From the cell containing the given text, extract its center point as [X, Y] coordinate. 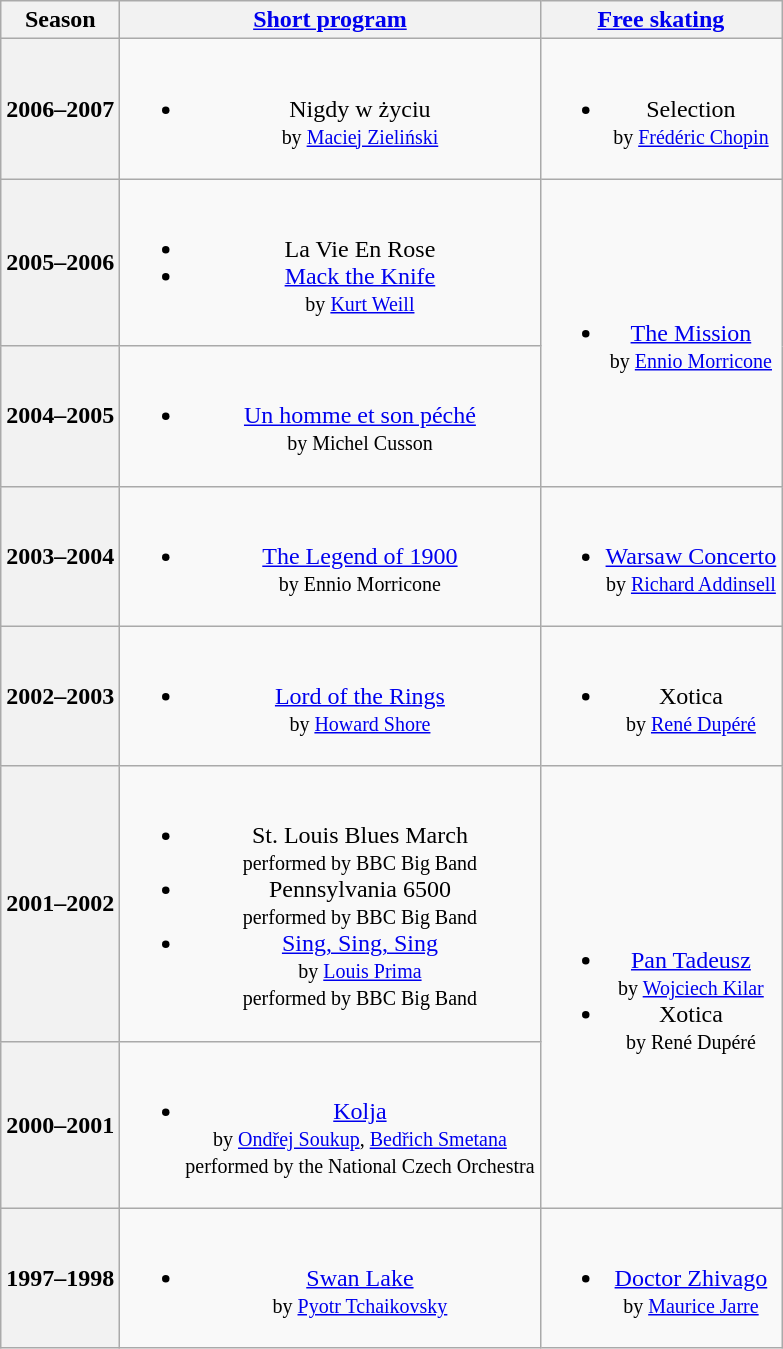
Season [60, 20]
Kolja by Ondřej Soukup, Bedřich Smetana performed by the National Czech Orchestra [330, 1124]
Lord of the Rings by Howard Shore [330, 696]
The Mission by Ennio Morricone [661, 332]
Warsaw Concerto by Richard Addinsell [661, 556]
1997–1998 [60, 1278]
Short program [330, 20]
Xotica by René Dupéré [661, 696]
Free skating [661, 20]
Doctor Zhivago by Maurice Jarre [661, 1278]
2000–2001 [60, 1124]
2002–2003 [60, 696]
2006–2007 [60, 109]
St. Louis Blues March performed by BBC Big Band Pennsylvania 6500 performed by BBC Big Band Sing, Sing, Sing by Louis Prima performed by BBC Big Band [330, 904]
Nigdy w życiu by Maciej Zieliński [330, 109]
2004–2005 [60, 416]
The Legend of 1900 by Ennio Morricone [330, 556]
2001–2002 [60, 904]
2005–2006 [60, 262]
Un homme et son péché by Michel Cusson [330, 416]
Pan Tadeusz by Wojciech Kilar Xotica by René Dupéré [661, 987]
2003–2004 [60, 556]
Selection by Frédéric Chopin [661, 109]
La Vie En RoseMack the Knife by Kurt Weill [330, 262]
Swan Lake by Pyotr Tchaikovsky [330, 1278]
